Return (X, Y) of the center of cell containing provided text 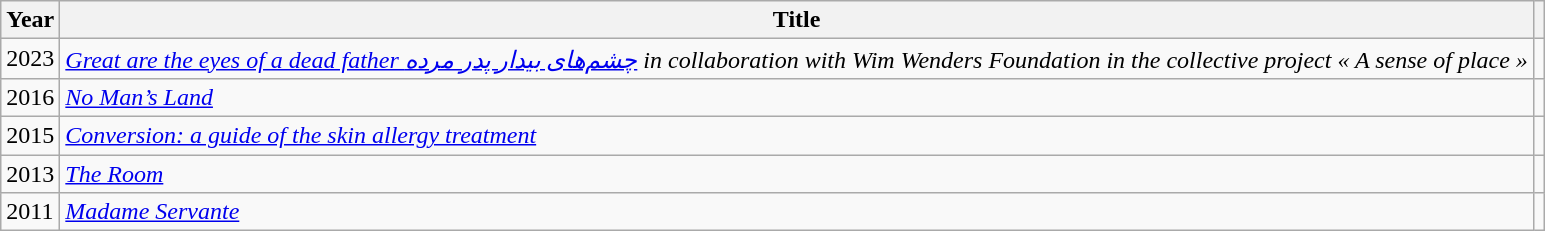
The Room (797, 173)
2015 (30, 135)
2016 (30, 97)
Madame Servante (797, 212)
No Man’s Land (797, 97)
2013 (30, 173)
2023 (30, 59)
2011 (30, 212)
Year (30, 20)
Conversion: a guide of the skin allergy treatment (797, 135)
Title (797, 20)
